Detect which cell encompasses the target text, then output its [X, Y] center coordinate. 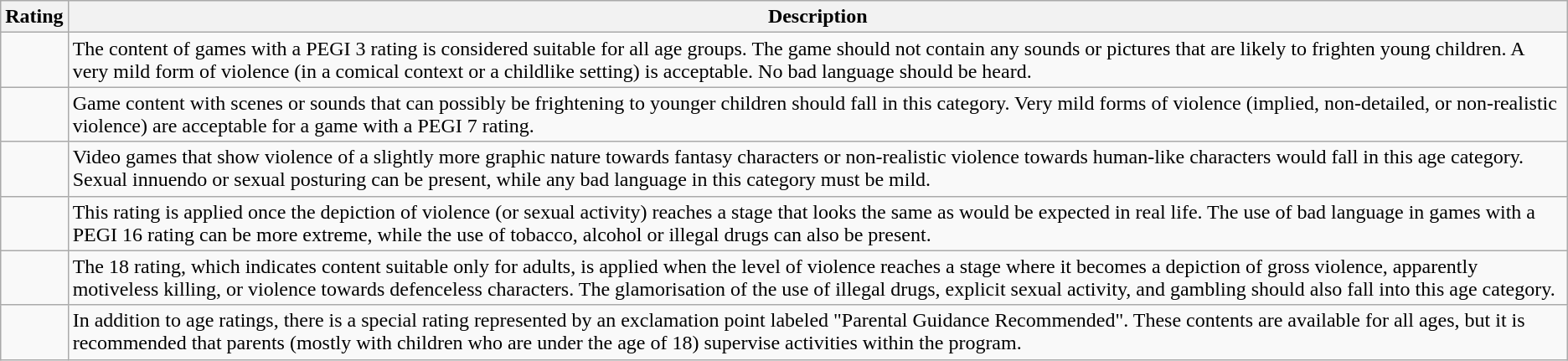
Rating [34, 17]
Description [818, 17]
